Output the [x, y] coordinate of the center of the cell containing the given text.  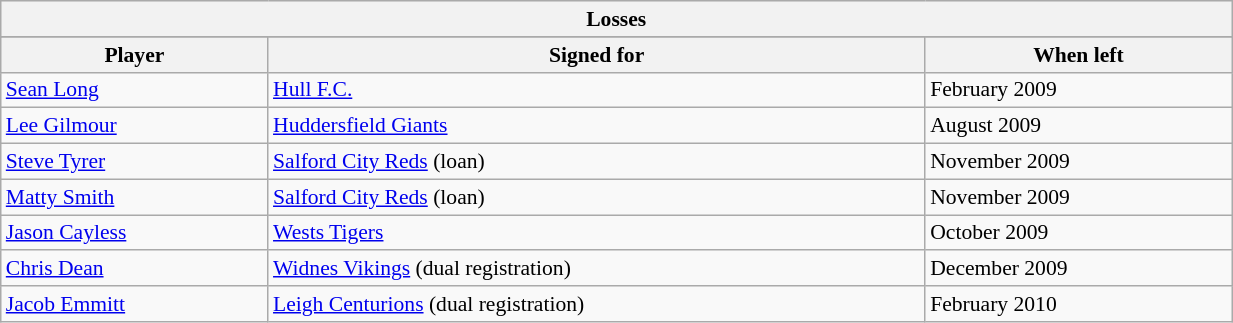
Sean Long [134, 90]
February 2010 [1078, 304]
October 2009 [1078, 233]
Lee Gilmour [134, 126]
Widnes Vikings (dual registration) [596, 269]
Losses [616, 19]
Hull F.C. [596, 90]
Wests Tigers [596, 233]
When left [1078, 55]
Matty Smith [134, 197]
Player [134, 55]
Jacob Emmitt [134, 304]
Huddersfield Giants [596, 126]
Leigh Centurions (dual registration) [596, 304]
February 2009 [1078, 90]
August 2009 [1078, 126]
Jason Cayless [134, 233]
December 2009 [1078, 269]
Chris Dean [134, 269]
Steve Tyrer [134, 162]
Signed for [596, 55]
